Output the (X, Y) coordinate of the center of the cell containing the given text.  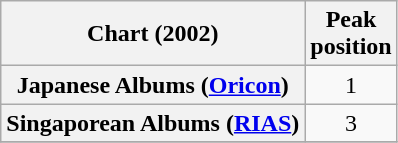
Peakposition (351, 34)
3 (351, 123)
Singaporean Albums (RIAS) (153, 123)
Japanese Albums (Oricon) (153, 85)
1 (351, 85)
Chart (2002) (153, 34)
